Output the (X, Y) coordinate of the center of the cell containing the given text.  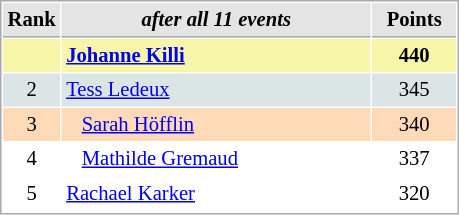
after all 11 events (216, 20)
320 (414, 194)
3 (32, 124)
Rachael Karker (216, 194)
337 (414, 158)
Tess Ledeux (216, 90)
440 (414, 56)
345 (414, 90)
Johanne Killi (216, 56)
Mathilde Gremaud (216, 158)
340 (414, 124)
Points (414, 20)
Rank (32, 20)
4 (32, 158)
2 (32, 90)
5 (32, 194)
Sarah Höfflin (216, 124)
